Provide the [X, Y] coordinate of the cell's center where the given text is located.  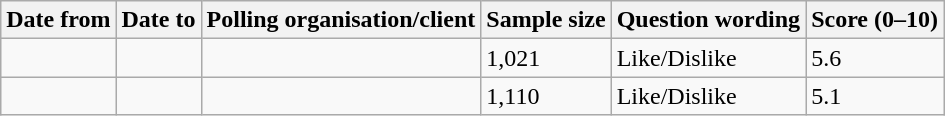
Question wording [708, 20]
Sample size [546, 20]
Date to [158, 20]
Score (0–10) [875, 20]
5.6 [875, 58]
1,021 [546, 58]
Polling organisation/client [341, 20]
5.1 [875, 96]
Date from [58, 20]
1,110 [546, 96]
